Detect which cell encompasses the target text, then output its (X, Y) center coordinate. 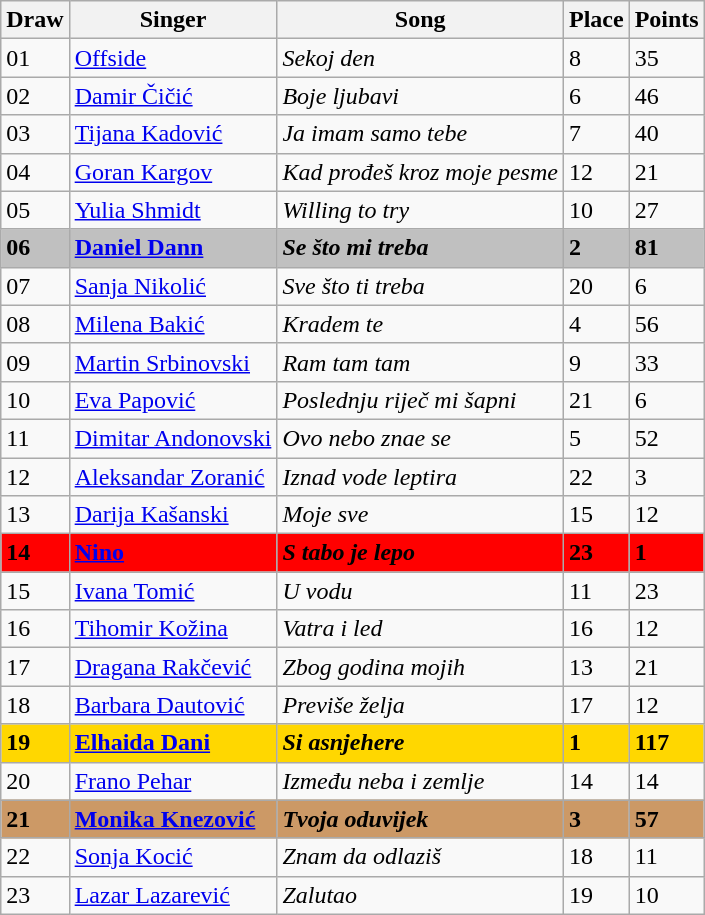
Sve što ti treba (420, 286)
46 (666, 96)
Song (420, 20)
Tijana Kadović (173, 134)
03 (35, 134)
Između neba i zemlje (420, 781)
8 (596, 58)
57 (666, 819)
35 (666, 58)
Willing to try (420, 210)
Zbog godina mojih (420, 667)
02 (35, 96)
7 (596, 134)
Znam da odlaziš (420, 857)
04 (35, 172)
Lazar Lazarević (173, 895)
Zalutao (420, 895)
Singer (173, 20)
Poslednju riječ mi šapni (420, 400)
Dimitar Andonovski (173, 438)
Daniel Dann (173, 248)
Aleksandar Zoranić (173, 477)
Ja imam samo tebe (420, 134)
27 (666, 210)
Martin Srbinovski (173, 362)
Ivana Tomić (173, 591)
33 (666, 362)
Dragana Rakčević (173, 667)
Kradem te (420, 324)
Elhaida Dani (173, 743)
9 (596, 362)
Si asnjehere (420, 743)
Frano Pehar (173, 781)
Draw (35, 20)
Sanja Nikolić (173, 286)
Vatra i led (420, 629)
Eva Papović (173, 400)
Ovo nebo znae se (420, 438)
Place (596, 20)
Milena Bakić (173, 324)
S tabo je lepo (420, 553)
01 (35, 58)
Sekoj den (420, 58)
08 (35, 324)
Moje sve (420, 515)
Sonja Kocić (173, 857)
2 (596, 248)
Darija Kašanski (173, 515)
Points (666, 20)
05 (35, 210)
81 (666, 248)
Goran Kargov (173, 172)
Se što mi treba (420, 248)
U vodu (420, 591)
Damir Čičić (173, 96)
52 (666, 438)
Tvoja oduvijek (420, 819)
06 (35, 248)
4 (596, 324)
07 (35, 286)
56 (666, 324)
Kad prođeš kroz moje pesme (420, 172)
Barbara Dautović (173, 705)
Ram tam tam (420, 362)
Previše želja (420, 705)
09 (35, 362)
Boje ljubavi (420, 96)
Tihomir Kožina (173, 629)
Yulia Shmidt (173, 210)
Iznad vode leptira (420, 477)
Monika Knezović (173, 819)
5 (596, 438)
Nino (173, 553)
117 (666, 743)
40 (666, 134)
Offside (173, 58)
